Provide the (X, Y) coordinate of the cell's center where the given text is located.  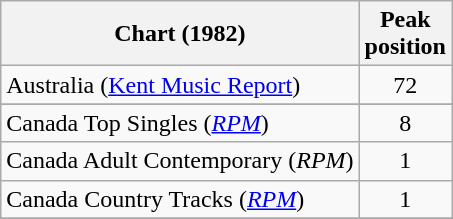
72 (405, 85)
8 (405, 123)
Australia (Kent Music Report) (180, 85)
Peakposition (405, 34)
Chart (1982) (180, 34)
Canada Top Singles (RPM) (180, 123)
Canada Country Tracks (RPM) (180, 199)
Canada Adult Contemporary (RPM) (180, 161)
